Extract the [X, Y] coordinate from the center of the cell holding the provided text.  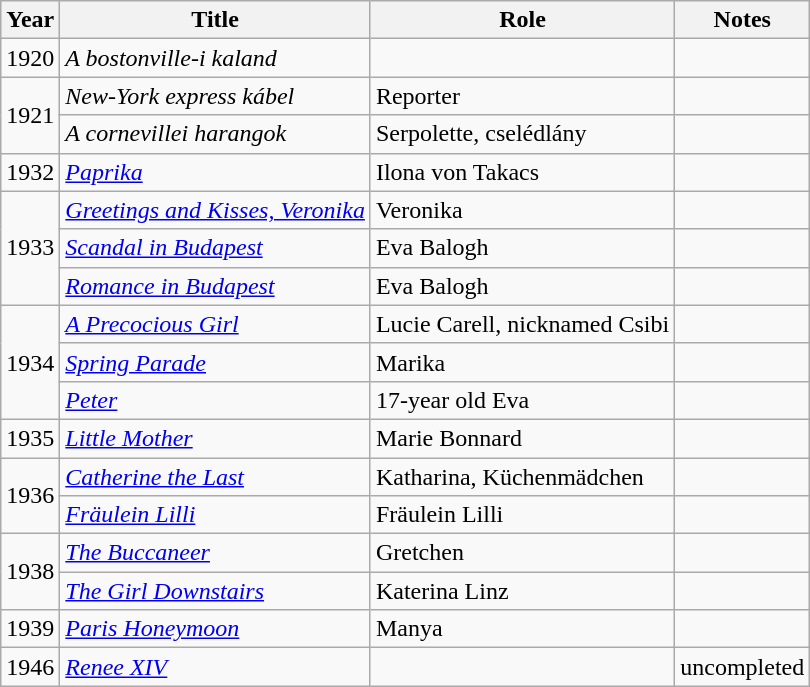
Spring Parade [216, 362]
1939 [30, 629]
Marie Bonnard [522, 438]
Year [30, 20]
The Girl Downstairs [216, 591]
uncompleted [742, 667]
Romance in Budapest [216, 286]
The Buccaneer [216, 553]
Greetings and Kisses, Veronika [216, 210]
1936 [30, 496]
Katerina Linz [522, 591]
Paprika [216, 172]
Peter [216, 400]
Role [522, 20]
Manya [522, 629]
Notes [742, 20]
Scandal in Budapest [216, 248]
Catherine the Last [216, 477]
A cornevillei harangok [216, 134]
Lucie Carell, nicknamed Csibi [522, 324]
New-York express kábel [216, 96]
Renee XIV [216, 667]
A Precocious Girl [216, 324]
1946 [30, 667]
1932 [30, 172]
1934 [30, 362]
1933 [30, 248]
1921 [30, 115]
A bostonville-i kaland [216, 58]
1938 [30, 572]
1920 [30, 58]
Little Mother [216, 438]
Reporter [522, 96]
Paris Honeymoon [216, 629]
1935 [30, 438]
Title [216, 20]
17-year old Eva [522, 400]
Serpolette, cselédlány [522, 134]
Katharina, Küchenmädchen [522, 477]
Ilona von Takacs [522, 172]
Marika [522, 362]
Veronika [522, 210]
Gretchen [522, 553]
